Extract the [x, y] coordinate from the center of the cell holding the provided text.  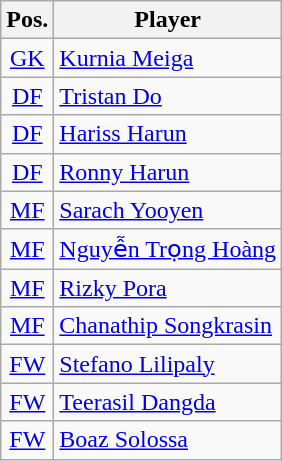
Player [168, 20]
Teerasil Dangda [168, 402]
Hariss Harun [168, 134]
Stefano Lilipaly [168, 364]
Chanathip Songkrasin [168, 326]
Pos. [28, 20]
GK [28, 58]
Kurnia Meiga [168, 58]
Tristan Do [168, 96]
Sarach Yooyen [168, 210]
Ronny Harun [168, 172]
Nguyễn Trọng Hoàng [168, 249]
Boaz Solossa [168, 440]
Rizky Pora [168, 288]
